Capture the cell that displays the provided text and extract its (X, Y) central coordinate. 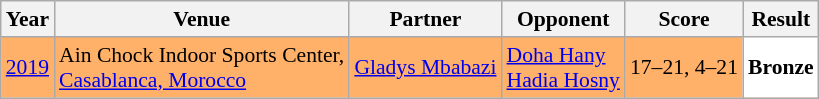
Score (684, 19)
Year (28, 19)
17–21, 4–21 (684, 68)
Partner (425, 19)
Ain Chock Indoor Sports Center,Casablanca, Morocco (202, 68)
Gladys Mbabazi (425, 68)
Venue (202, 19)
Opponent (564, 19)
Result (781, 19)
2019 (28, 68)
Bronze (781, 68)
Doha Hany Hadia Hosny (564, 68)
